Locate the cell with the specified text and output its [x, y] center coordinate. 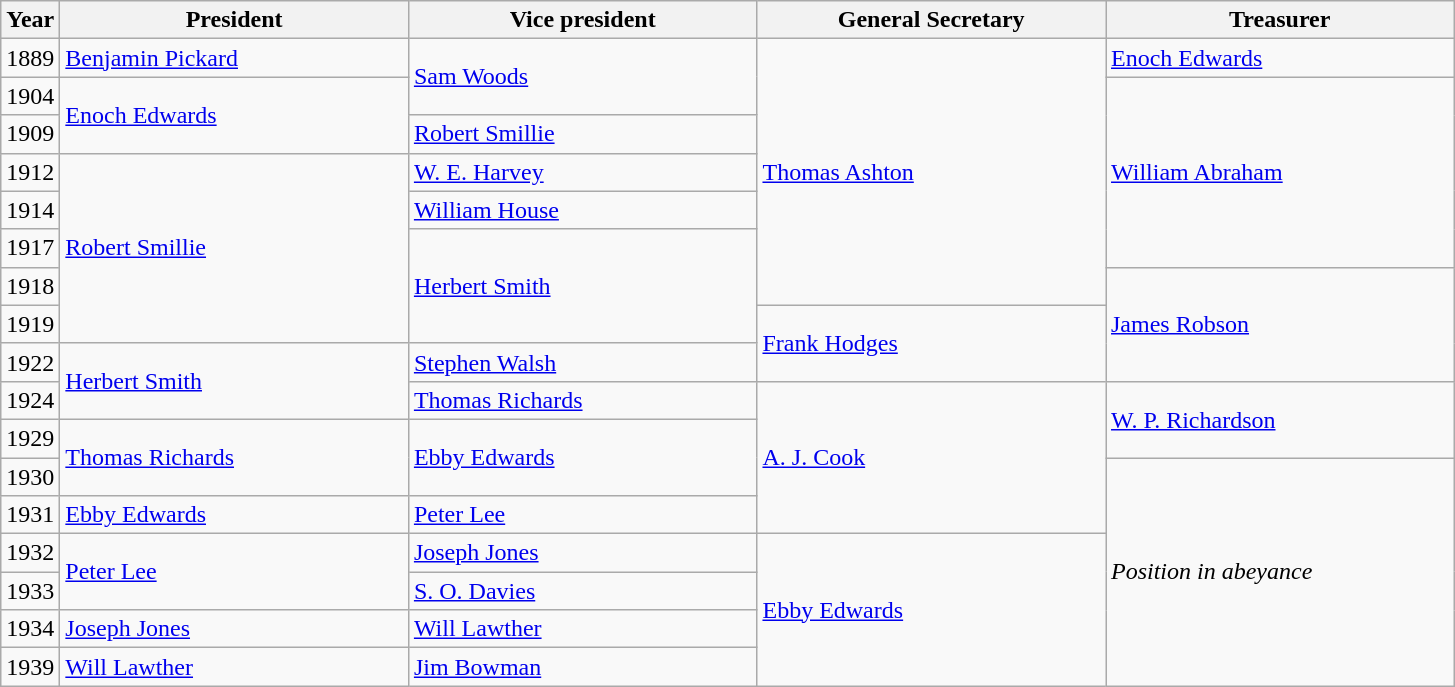
1922 [30, 362]
1924 [30, 400]
1909 [30, 134]
1904 [30, 96]
Thomas Ashton [932, 172]
1932 [30, 553]
1914 [30, 210]
S. O. Davies [582, 591]
1919 [30, 324]
1918 [30, 286]
1939 [30, 667]
1912 [30, 172]
W. P. Richardson [1280, 419]
Year [30, 20]
James Robson [1280, 324]
W. E. Harvey [582, 172]
1889 [30, 58]
Stephen Walsh [582, 362]
1934 [30, 629]
William Abraham [1280, 172]
Treasurer [1280, 20]
Frank Hodges [932, 343]
Vice president [582, 20]
Jim Bowman [582, 667]
A. J. Cook [932, 457]
1917 [30, 248]
Sam Woods [582, 77]
1933 [30, 591]
Benjamin Pickard [234, 58]
General Secretary [932, 20]
President [234, 20]
1931 [30, 515]
William House [582, 210]
1930 [30, 477]
Position in abeyance [1280, 572]
1929 [30, 438]
